Detect which cell encompasses the target text, then output its [x, y] center coordinate. 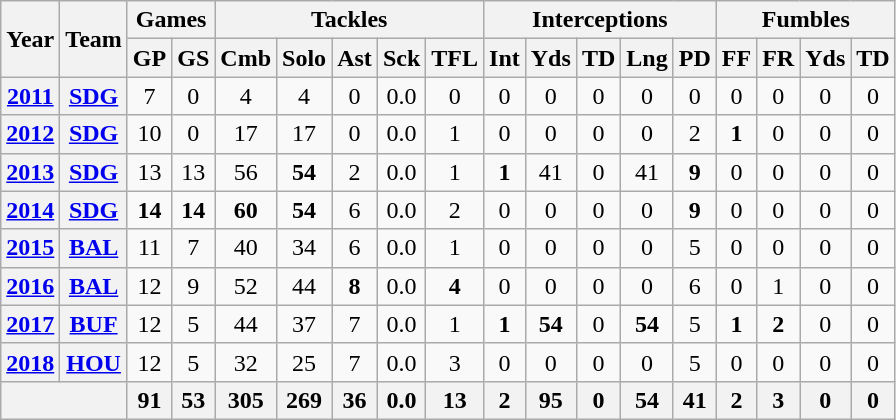
40 [246, 248]
60 [246, 210]
37 [304, 324]
91 [149, 400]
2014 [30, 210]
Sck [401, 58]
2013 [30, 172]
8 [355, 286]
11 [149, 248]
Fumbles [806, 20]
36 [355, 400]
25 [304, 362]
Int [505, 58]
Games [170, 20]
2015 [30, 248]
GS [194, 58]
Cmb [246, 58]
PD [694, 58]
FR [778, 58]
52 [246, 286]
34 [304, 248]
Ast [355, 58]
Solo [304, 58]
HOU [94, 362]
2012 [30, 134]
FF [736, 58]
56 [246, 172]
Interceptions [600, 20]
Team [94, 39]
95 [550, 400]
32 [246, 362]
2016 [30, 286]
53 [194, 400]
BUF [94, 324]
2018 [30, 362]
10 [149, 134]
2017 [30, 324]
2011 [30, 96]
GP [149, 58]
Lng [647, 58]
305 [246, 400]
Tackles [350, 20]
TFL [455, 58]
Year [30, 39]
269 [304, 400]
